Detect which cell encompasses the target text, then output its (x, y) center coordinate. 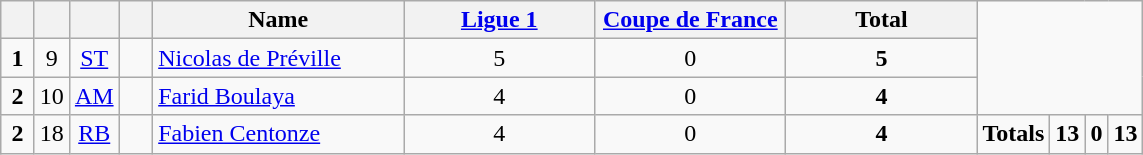
Name (278, 20)
AM (94, 96)
1 (18, 58)
18 (52, 134)
ST (94, 58)
9 (52, 58)
Ligue 1 (500, 20)
Farid Boulaya (278, 96)
Total (882, 20)
Totals (1014, 134)
RB (94, 134)
Coupe de France (690, 20)
Fabien Centonze (278, 134)
Nicolas de Préville (278, 58)
10 (52, 96)
